Determine the (x, y) coordinate at the center of the cell enclosing the given text.  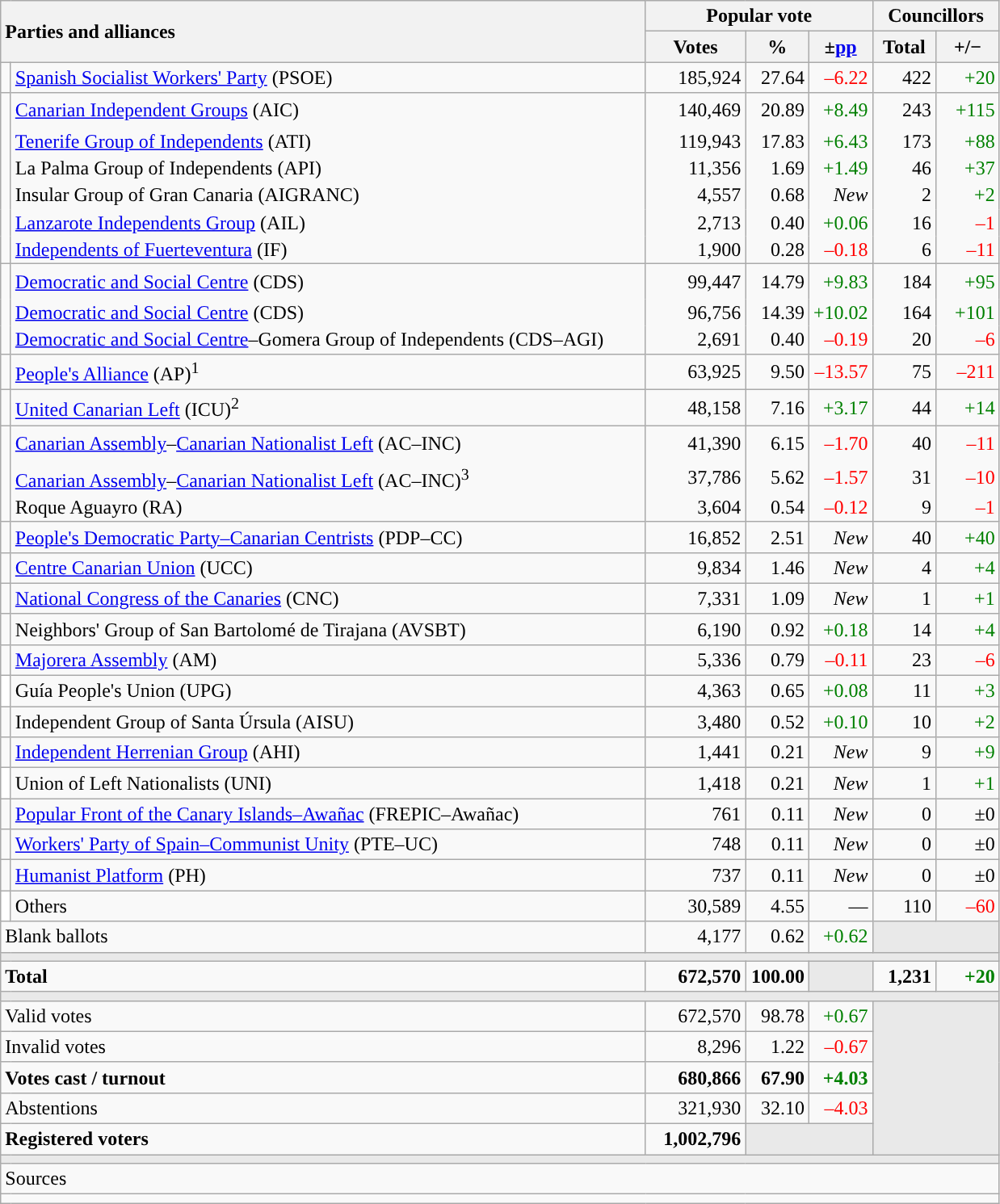
1.69 (777, 169)
+8.49 (840, 110)
Lanzarote Independents Group (AIL) (328, 223)
1,900 (695, 250)
6 (905, 250)
La Palma Group of Independents (API) (328, 169)
4.55 (777, 906)
100.00 (777, 976)
Spanish Socialist Workers' Party (PSOE) (328, 78)
67.90 (777, 1077)
Valid votes (323, 1016)
Centre Canarian Union (UCC) (328, 568)
Humanist Platform (PH) (328, 875)
–1.70 (840, 443)
48,158 (695, 409)
3,604 (695, 508)
27.64 (777, 78)
8,296 (695, 1047)
16,852 (695, 537)
1,231 (905, 976)
75 (905, 371)
1.46 (777, 568)
People's Democratic Party–Canarian Centrists (PDP–CC) (328, 537)
7.16 (777, 409)
7,331 (695, 598)
10 (905, 722)
46 (905, 169)
14.79 (777, 281)
+1.49 (840, 169)
Votes cast / turnout (323, 1077)
99,447 (695, 281)
243 (905, 110)
4,557 (695, 195)
+0.08 (840, 691)
0.92 (777, 629)
Popular Front of the Canary Islands–Awañac (FREPIC–Awañac) (328, 814)
Majorera Assembly (AM) (328, 661)
Invalid votes (323, 1047)
— (840, 906)
+6.43 (840, 141)
2,713 (695, 223)
41,390 (695, 443)
+3 (968, 691)
184 (905, 281)
+101 (968, 313)
Sources (500, 1179)
737 (695, 875)
185,924 (695, 78)
Insular Group of Gran Canaria (AIGRANC) (328, 195)
Popular vote (759, 16)
110 (905, 906)
6,190 (695, 629)
96,756 (695, 313)
2.51 (777, 537)
Others (328, 906)
5.62 (777, 477)
–211 (968, 371)
32.10 (777, 1109)
Canarian Independent Groups (AIC) (328, 110)
% (777, 47)
4,363 (695, 691)
Independents of Fuerteventura (IF) (328, 250)
+0.62 (840, 937)
1,002,796 (695, 1139)
Union of Left Nationalists (UNI) (328, 783)
321,930 (695, 1109)
140,469 (695, 110)
United Canarian Left (ICU)2 (328, 409)
11 (905, 691)
+9 (968, 753)
0.28 (777, 250)
6.15 (777, 443)
Democratic and Social Centre–Gomera Group of Independents (CDS–AGI) (328, 340)
+14 (968, 409)
Neighbors' Group of San Bartolomé de Tirajana (AVSBT) (328, 629)
9.50 (777, 371)
761 (695, 814)
–6.22 (840, 78)
23 (905, 661)
+88 (968, 141)
–10 (968, 477)
30,589 (695, 906)
–0.12 (840, 508)
+95 (968, 281)
+4.03 (840, 1077)
–0.67 (840, 1047)
+0.18 (840, 629)
119,943 (695, 141)
+0.06 (840, 223)
Registered voters (323, 1139)
Tenerife Group of Independents (ATI) (328, 141)
Councillors (935, 16)
+115 (968, 110)
Independent Herrenian Group (AHI) (328, 753)
173 (905, 141)
0.68 (777, 195)
0.79 (777, 661)
16 (905, 223)
–0.18 (840, 250)
0.52 (777, 722)
9,834 (695, 568)
20.89 (777, 110)
±pp (840, 47)
20 (905, 340)
+0.10 (840, 722)
–4.03 (840, 1109)
–13.57 (840, 371)
Abstentions (323, 1109)
Workers' Party of Spain–Communist Unity (PTE–UC) (328, 845)
+/− (968, 47)
+9.83 (840, 281)
14.39 (777, 313)
0.65 (777, 691)
680,866 (695, 1077)
–0.19 (840, 340)
Parties and alliances (323, 31)
164 (905, 313)
0.62 (777, 937)
37,786 (695, 477)
3,480 (695, 722)
14 (905, 629)
Independent Group of Santa Úrsula (AISU) (328, 722)
1,418 (695, 783)
–1.57 (840, 477)
4,177 (695, 937)
Votes (695, 47)
17.83 (777, 141)
98.78 (777, 1016)
People's Alliance (AP)1 (328, 371)
–60 (968, 906)
+40 (968, 537)
+37 (968, 169)
Canarian Assembly–Canarian Nationalist Left (AC–INC) (328, 443)
1.22 (777, 1047)
63,925 (695, 371)
1.09 (777, 598)
2,691 (695, 340)
31 (905, 477)
2 (905, 195)
+10.02 (840, 313)
422 (905, 78)
5,336 (695, 661)
748 (695, 845)
0.54 (777, 508)
+0.67 (840, 1016)
4 (905, 568)
44 (905, 409)
+3.17 (840, 409)
Canarian Assembly–Canarian Nationalist Left (AC–INC)3 (328, 477)
Roque Aguayro (RA) (328, 508)
Guía People's Union (UPG) (328, 691)
Blank ballots (323, 937)
National Congress of the Canaries (CNC) (328, 598)
11,356 (695, 169)
1,441 (695, 753)
–0.11 (840, 661)
